Identify which cell holds the provided text, then report its [X, Y] central coordinate. 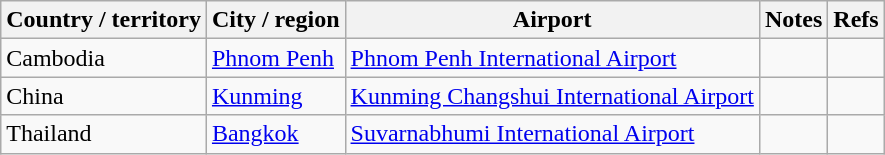
China [104, 96]
Kunming Changshui International Airport [552, 96]
Notes [793, 20]
Thailand [104, 134]
City / region [276, 20]
Suvarnabhumi International Airport [552, 134]
Phnom Penh International Airport [552, 58]
Bangkok [276, 134]
Cambodia [104, 58]
Phnom Penh [276, 58]
Kunming [276, 96]
Country / territory [104, 20]
Airport [552, 20]
Refs [856, 20]
